Detect which cell encompasses the target text, then output its (x, y) center coordinate. 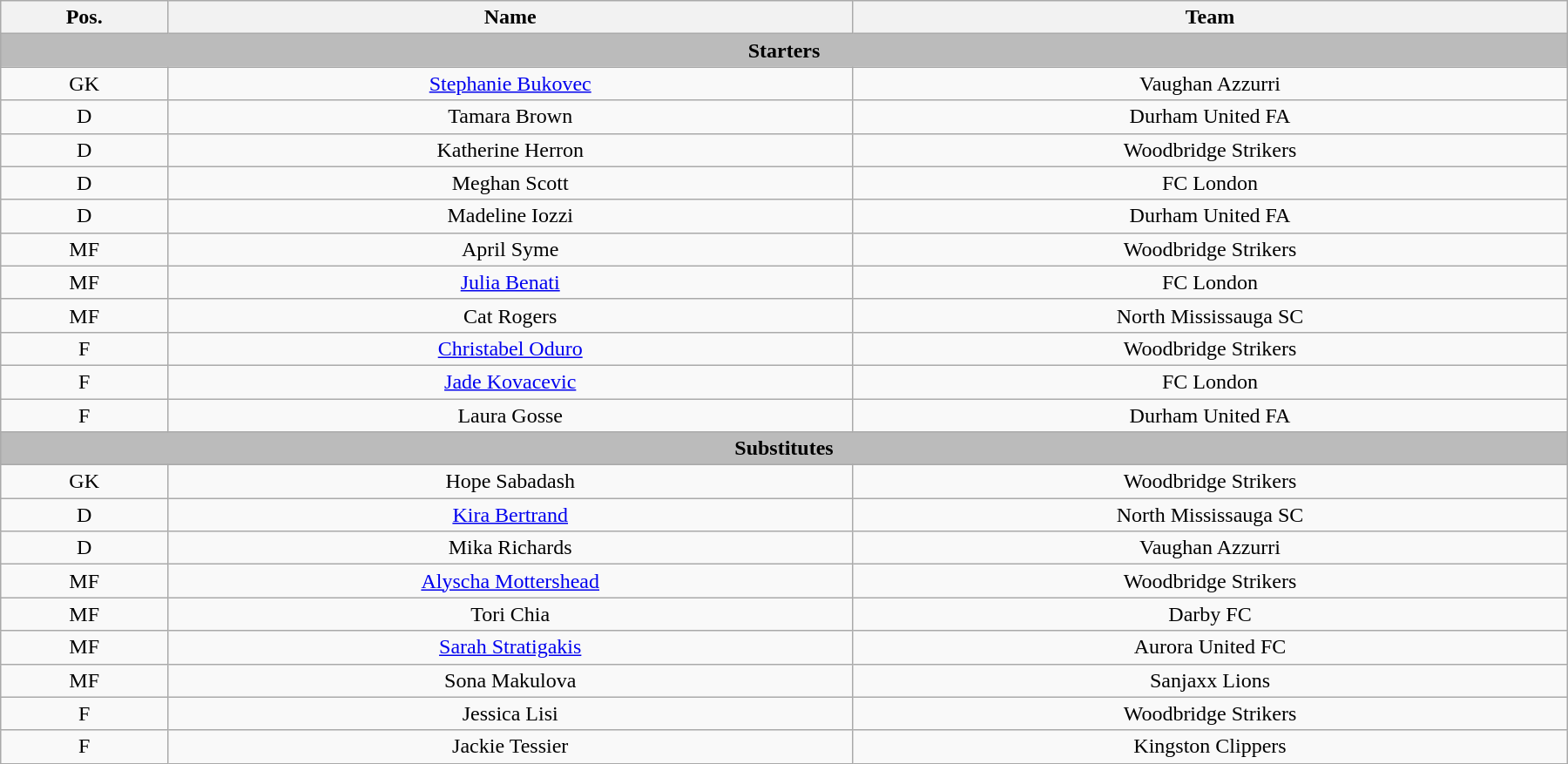
Starters (784, 51)
Jackie Tessier (510, 747)
Madeline Iozzi (510, 216)
Darby FC (1210, 614)
Meghan Scott (510, 183)
Alyscha Mottershead (510, 581)
Team (1210, 17)
Aurora United FC (1210, 647)
Sanjaxx Lions (1210, 680)
Sona Makulova (510, 680)
Jessica Lisi (510, 713)
Tamara Brown (510, 117)
Kingston Clippers (1210, 747)
Hope Sabadash (510, 482)
Name (510, 17)
April Syme (510, 249)
Substitutes (784, 449)
Pos. (84, 17)
Jade Kovacevic (510, 382)
Tori Chia (510, 614)
Christabel Oduro (510, 348)
Julia Benati (510, 282)
Mika Richards (510, 548)
Katherine Herron (510, 150)
Kira Bertrand (510, 515)
Stephanie Bukovec (510, 84)
Laura Gosse (510, 416)
Sarah Stratigakis (510, 647)
Cat Rogers (510, 315)
